Search for the cell housing the specified text and yield its (X, Y) center coordinate. 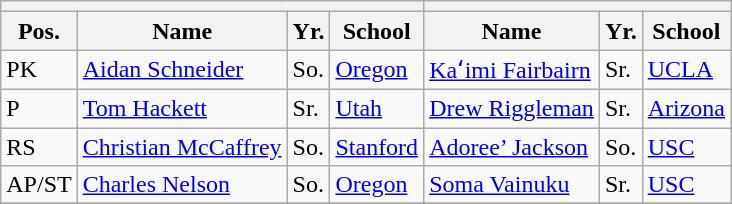
RS (39, 147)
Utah (377, 108)
Charles Nelson (182, 185)
Stanford (377, 147)
Tom Hackett (182, 108)
Drew Riggleman (512, 108)
Soma Vainuku (512, 185)
Aidan Schneider (182, 70)
PK (39, 70)
UCLA (686, 70)
AP/ST (39, 185)
P (39, 108)
Christian McCaffrey (182, 147)
Kaʻimi Fairbairn (512, 70)
Arizona (686, 108)
Pos. (39, 31)
Adoree’ Jackson (512, 147)
